Capture the cell that displays the provided text and extract its [X, Y] central coordinate. 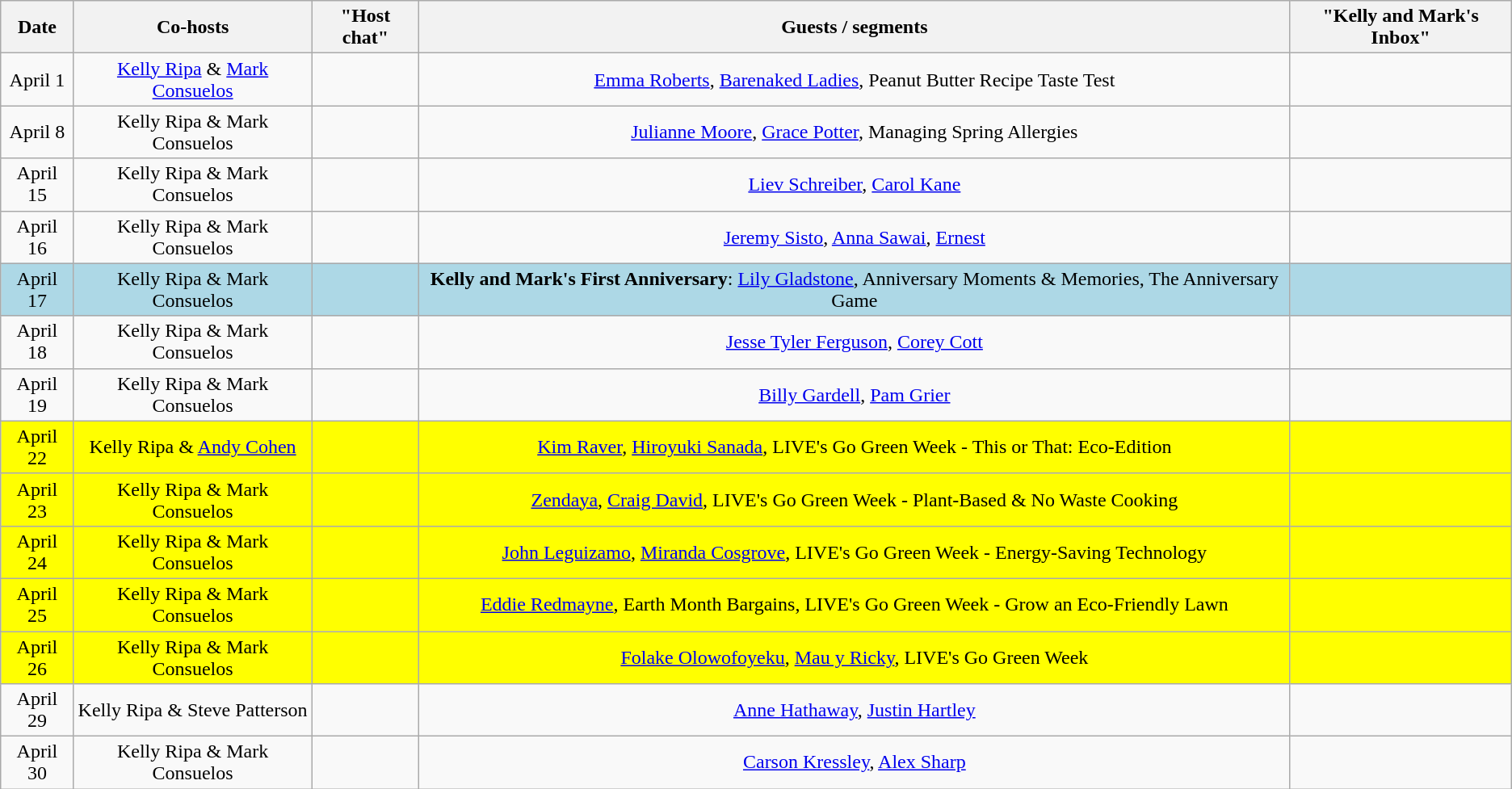
April 26 [37, 657]
April 25 [37, 604]
April 23 [37, 499]
April 15 [37, 184]
April 8 [37, 132]
April 1 [37, 79]
"Kelly and Mark's Inbox" [1401, 27]
April 18 [37, 342]
April 17 [37, 289]
April 16 [37, 237]
Carson Kressley, Alex Sharp [855, 762]
Date [37, 27]
Kim Raver, Hiroyuki Sanada, LIVE's Go Green Week - This or That: Eco-Edition [855, 447]
April 19 [37, 394]
Jeremy Sisto, Anna Sawai, Ernest [855, 237]
Jesse Tyler Ferguson, Corey Cott [855, 342]
Emma Roberts, Barenaked Ladies, Peanut Butter Recipe Taste Test [855, 79]
April 22 [37, 447]
Co-hosts [192, 27]
Eddie Redmayne, Earth Month Bargains, LIVE's Go Green Week - Grow an Eco-Friendly Lawn [855, 604]
Kelly and Mark's First Anniversary: Lily Gladstone, Anniversary Moments & Memories, The Anniversary Game [855, 289]
John Leguizamo, Miranda Cosgrove, LIVE's Go Green Week - Energy-Saving Technology [855, 552]
April 24 [37, 552]
"Host chat" [365, 27]
Kelly Ripa & Andy Cohen [192, 447]
Folake Olowofoyeku, Mau y Ricky, LIVE's Go Green Week [855, 657]
Julianne Moore, Grace Potter, Managing Spring Allergies [855, 132]
Liev Schreiber, Carol Kane [855, 184]
Anne Hathaway, Justin Hartley [855, 711]
Billy Gardell, Pam Grier [855, 394]
April 29 [37, 711]
Guests / segments [855, 27]
April 30 [37, 762]
Zendaya, Craig David, LIVE's Go Green Week - Plant-Based & No Waste Cooking [855, 499]
Kelly Ripa & Steve Patterson [192, 711]
